For the text-containing cell, return its midpoint in (X, Y) coordinate format. 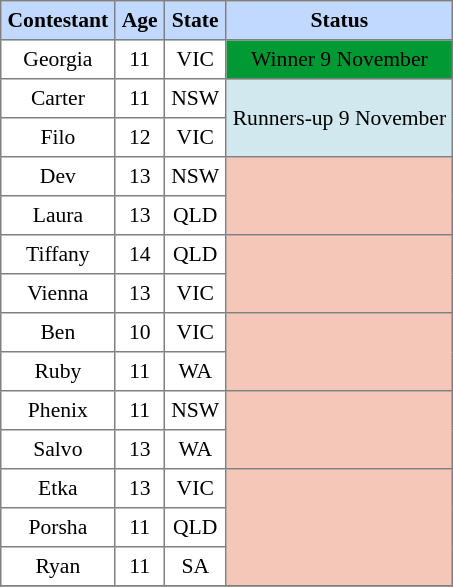
Laura (58, 216)
Porsha (58, 528)
Vienna (58, 294)
Tiffany (58, 254)
Filo (58, 138)
Carter (58, 98)
Ryan (58, 566)
Ruby (58, 372)
State (194, 20)
Etka (58, 488)
SA (194, 566)
Georgia (58, 60)
Contestant (58, 20)
12 (140, 138)
Salvo (58, 450)
Ben (58, 332)
Runners-up 9 November (340, 118)
Dev (58, 176)
10 (140, 332)
Winner 9 November (340, 60)
Status (340, 20)
Age (140, 20)
14 (140, 254)
Phenix (58, 410)
